Scan for the cell matching the given text and deliver its (X, Y) coordinate at center. 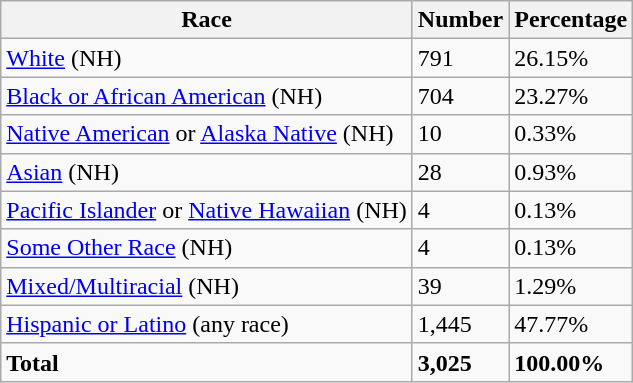
Some Other Race (NH) (207, 248)
791 (460, 58)
Black or African American (NH) (207, 96)
Total (207, 362)
0.93% (571, 172)
Number (460, 20)
28 (460, 172)
3,025 (460, 362)
100.00% (571, 362)
26.15% (571, 58)
704 (460, 96)
White (NH) (207, 58)
23.27% (571, 96)
Pacific Islander or Native Hawaiian (NH) (207, 210)
1.29% (571, 286)
1,445 (460, 324)
0.33% (571, 134)
Asian (NH) (207, 172)
10 (460, 134)
47.77% (571, 324)
Race (207, 20)
Percentage (571, 20)
Hispanic or Latino (any race) (207, 324)
Mixed/Multiracial (NH) (207, 286)
Native American or Alaska Native (NH) (207, 134)
39 (460, 286)
